Determine the (x, y) coordinate at the center of the cell enclosing the given text.  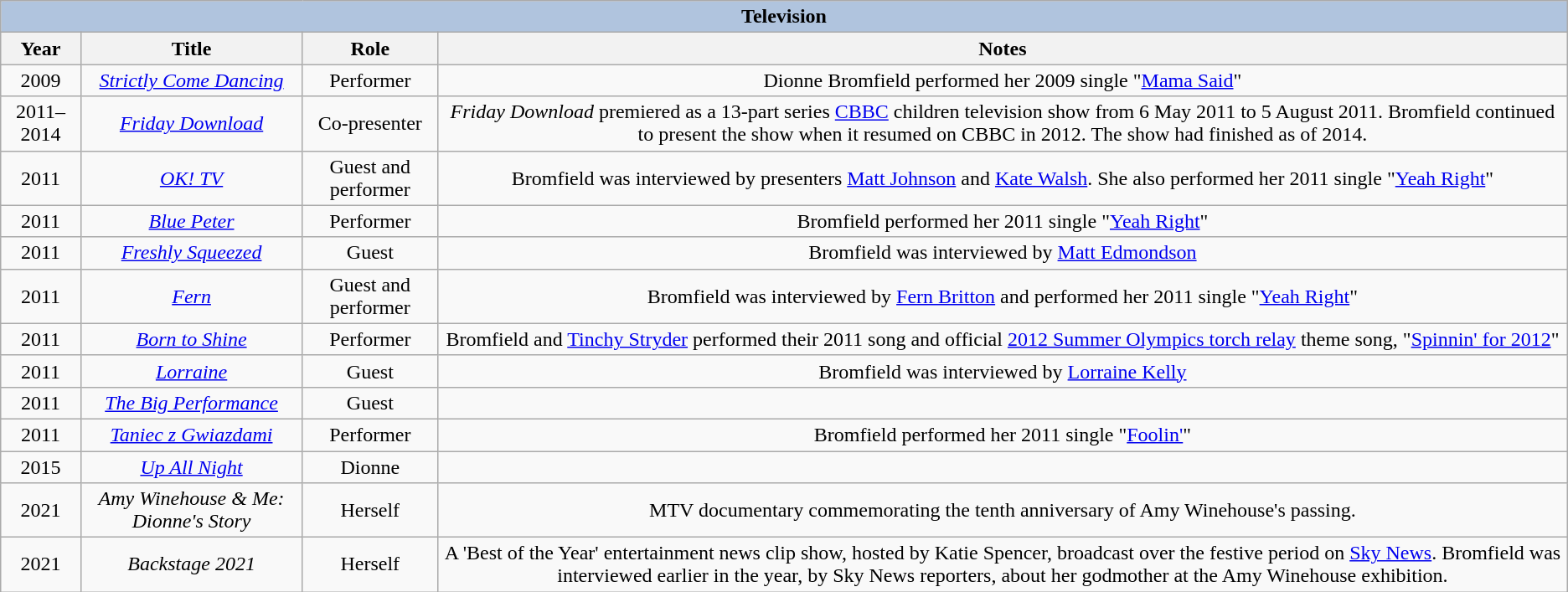
Bromfield was interviewed by presenters Matt Johnson and Kate Walsh. She also performed her 2011 single "Yeah Right" (1003, 178)
Bromfield was interviewed by Matt Edmondson (1003, 253)
OK! TV (191, 178)
Backstage 2021 (191, 564)
Year (40, 49)
2011–2014 (40, 124)
Lorraine (191, 371)
2009 (40, 80)
Blue Peter (191, 221)
Bromfield and Tinchy Stryder performed their 2011 song and official 2012 Summer Olympics torch relay theme song, "Spinnin' for 2012" (1003, 339)
Dionne (370, 466)
Up All Night (191, 466)
Friday Download (191, 124)
Bromfield performed her 2011 single "Yeah Right" (1003, 221)
Dionne Bromfield performed her 2009 single "Mama Said" (1003, 80)
Born to Shine (191, 339)
Title (191, 49)
Bromfield performed her 2011 single "Foolin'" (1003, 435)
Bromfield was interviewed by Lorraine Kelly (1003, 371)
Role (370, 49)
Co-presenter (370, 124)
Bromfield was interviewed by Fern Britton and performed her 2011 single "Yeah Right" (1003, 296)
Strictly Come Dancing (191, 80)
Fern (191, 296)
The Big Performance (191, 403)
Notes (1003, 49)
Amy Winehouse & Me: Dionne's Story (191, 511)
Freshly Squeezed (191, 253)
Television (784, 17)
2015 (40, 466)
MTV documentary commemorating the tenth anniversary of Amy Winehouse's passing. (1003, 511)
Taniec z Gwiazdami (191, 435)
